Detect which cell encompasses the target text, then output its (x, y) center coordinate. 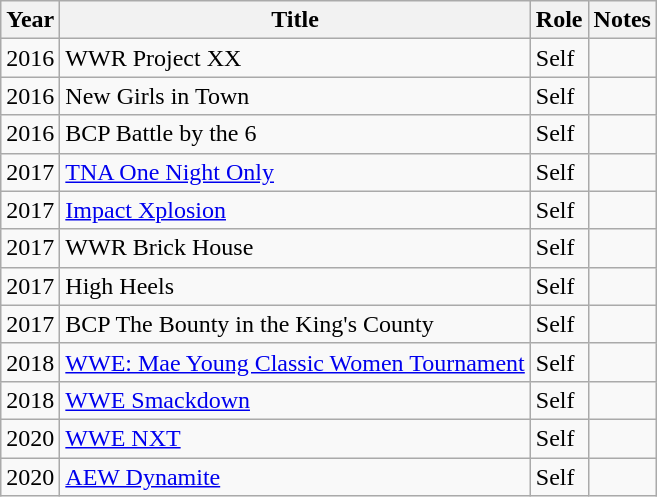
Year (30, 20)
BCP Battle by the 6 (296, 134)
WWE Smackdown (296, 400)
WWE: Mae Young Classic Women Tournament (296, 362)
WWR Project XX (296, 58)
New Girls in Town (296, 96)
WWR Brick House (296, 248)
Title (296, 20)
AEW Dynamite (296, 477)
TNA One Night Only (296, 172)
Role (559, 20)
Notes (622, 20)
WWE NXT (296, 438)
Impact Xplosion (296, 210)
High Heels (296, 286)
BCP The Bounty in the King's County (296, 324)
